Search for the cell housing the specified text and yield its [X, Y] center coordinate. 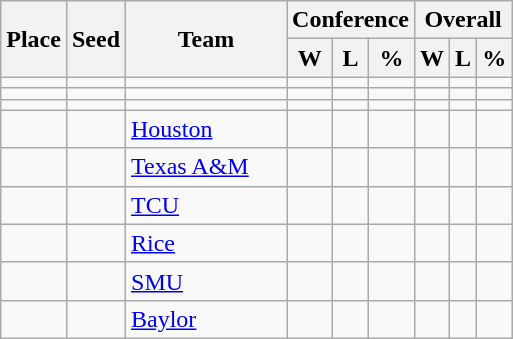
Houston [206, 129]
Seed [96, 39]
Team [206, 39]
Rice [206, 243]
SMU [206, 281]
Place [34, 39]
Conference [351, 20]
Baylor [206, 319]
Overall [462, 20]
Texas A&M [206, 167]
TCU [206, 205]
